Scan for the cell matching the given text and deliver its [x, y] coordinate at center. 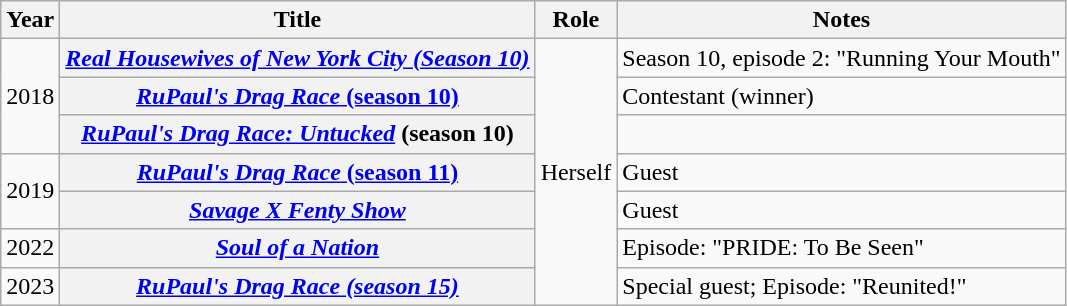
Herself [576, 172]
2023 [30, 286]
2022 [30, 248]
Notes [842, 20]
2019 [30, 191]
Savage X Fenty Show [298, 210]
RuPaul's Drag Race (season 15) [298, 286]
Contestant (winner) [842, 96]
2018 [30, 96]
Soul of a Nation [298, 248]
Special guest; Episode: "Reunited!" [842, 286]
RuPaul's Drag Race (season 11) [298, 172]
Real Housewives of New York City (Season 10) [298, 58]
Title [298, 20]
Episode: "PRIDE: To Be Seen" [842, 248]
Year [30, 20]
Role [576, 20]
Season 10, episode 2: "Running Your Mouth" [842, 58]
RuPaul's Drag Race: Untucked (season 10) [298, 134]
RuPaul's Drag Race (season 10) [298, 96]
